Provide the [X, Y] coordinate of the cell's center where the given text is located.  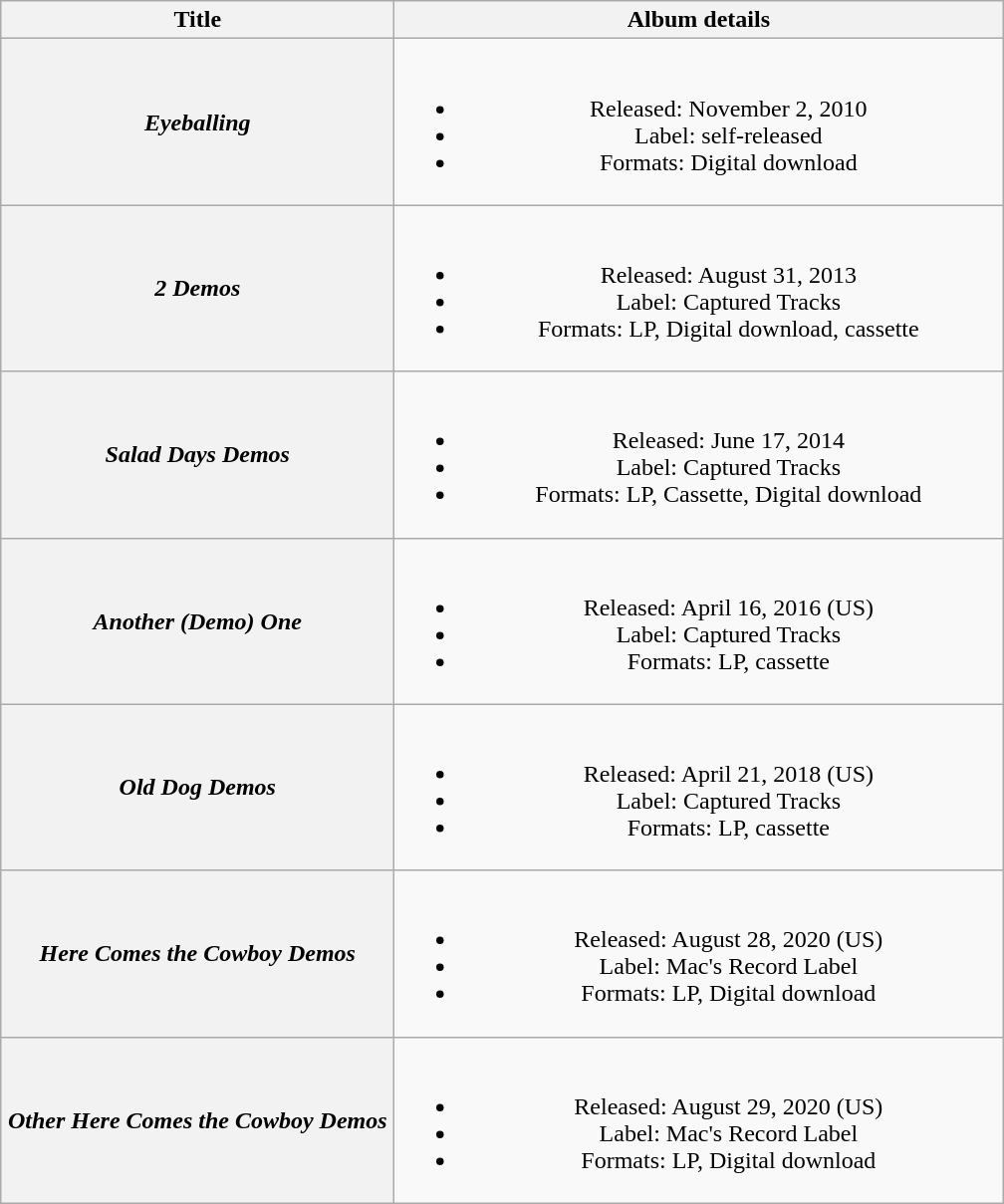
Title [197, 20]
Released: April 16, 2016 (US)Label: Captured TracksFormats: LP, cassette [699, 621]
Released: August 29, 2020 (US)Label: Mac's Record LabelFormats: LP, Digital download [699, 1119]
Released: August 28, 2020 (US)Label: Mac's Record LabelFormats: LP, Digital download [699, 954]
Album details [699, 20]
Another (Demo) One [197, 621]
Released: November 2, 2010 Label: self-releasedFormats: Digital download [699, 121]
Here Comes the Cowboy Demos [197, 954]
Released: April 21, 2018 (US)Label: Captured TracksFormats: LP, cassette [699, 787]
Released: August 31, 2013 Label: Captured TracksFormats: LP, Digital download, cassette [699, 289]
Released: June 17, 2014 Label: Captured TracksFormats: LP, Cassette, Digital download [699, 454]
2 Demos [197, 289]
Salad Days Demos [197, 454]
Old Dog Demos [197, 787]
Eyeballing [197, 121]
Other Here Comes the Cowboy Demos [197, 1119]
